Find where the given text appears and provide that cell's center as [x, y] coordinate. 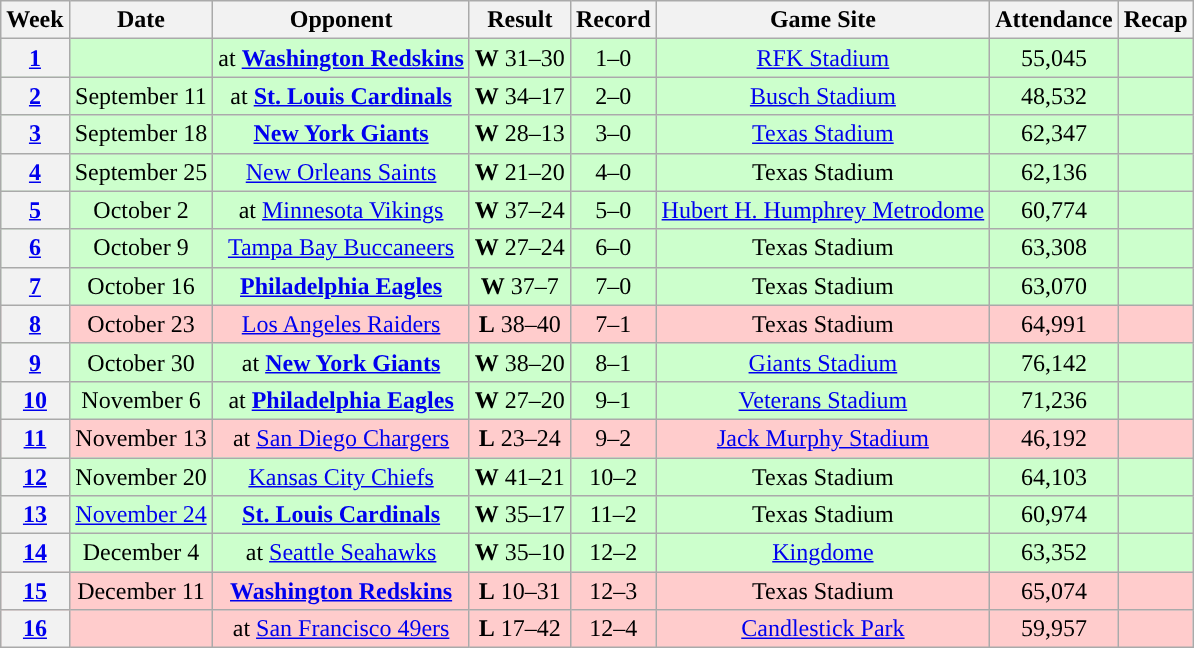
Kingdome [823, 553]
59,957 [1054, 629]
5–0 [613, 210]
at New York Giants [341, 362]
October 16 [141, 286]
Busch Stadium [823, 96]
7–1 [613, 324]
Philadelphia Eagles [341, 286]
W 41–21 [520, 477]
71,236 [1054, 400]
4–0 [613, 172]
W 27–20 [520, 400]
New Orleans Saints [341, 172]
8 [35, 324]
L 38–40 [520, 324]
Game Site [823, 20]
Tampa Bay Buccaneers [341, 248]
12–2 [613, 553]
1–0 [613, 58]
November 20 [141, 477]
Opponent [341, 20]
64,991 [1054, 324]
6 [35, 248]
7–0 [613, 286]
Giants Stadium [823, 362]
63,308 [1054, 248]
W 35–10 [520, 553]
Record [613, 20]
St. Louis Cardinals [341, 515]
Week [35, 20]
W 21–20 [520, 172]
12–4 [613, 629]
8–1 [613, 362]
L 23–24 [520, 438]
at St. Louis Cardinals [341, 96]
2 [35, 96]
9–2 [613, 438]
W 37–7 [520, 286]
Veterans Stadium [823, 400]
W 31–30 [520, 58]
November 24 [141, 515]
September 11 [141, 96]
W 38–20 [520, 362]
November 6 [141, 400]
October 30 [141, 362]
W 28–13 [520, 134]
63,352 [1054, 553]
September 18 [141, 134]
December 11 [141, 591]
11 [35, 438]
Kansas City Chiefs [341, 477]
Attendance [1054, 20]
at Washington Redskins [341, 58]
at Seattle Seahawks [341, 553]
12–3 [613, 591]
16 [35, 629]
4 [35, 172]
Candlestick Park [823, 629]
November 13 [141, 438]
9 [35, 362]
Date [141, 20]
14 [35, 553]
48,532 [1054, 96]
New York Giants [341, 134]
3–0 [613, 134]
3 [35, 134]
10–2 [613, 477]
63,070 [1054, 286]
RFK Stadium [823, 58]
L 17–42 [520, 629]
December 4 [141, 553]
62,136 [1054, 172]
65,074 [1054, 591]
62,347 [1054, 134]
60,774 [1054, 210]
Jack Murphy Stadium [823, 438]
at Minnesota Vikings [341, 210]
2–0 [613, 96]
64,103 [1054, 477]
September 25 [141, 172]
Result [520, 20]
Washington Redskins [341, 591]
October 9 [141, 248]
October 23 [141, 324]
12 [35, 477]
at San Diego Chargers [341, 438]
W 34–17 [520, 96]
1 [35, 58]
15 [35, 591]
October 2 [141, 210]
W 27–24 [520, 248]
60,974 [1054, 515]
W 35–17 [520, 515]
55,045 [1054, 58]
at Philadelphia Eagles [341, 400]
10 [35, 400]
46,192 [1054, 438]
5 [35, 210]
76,142 [1054, 362]
7 [35, 286]
13 [35, 515]
L 10–31 [520, 591]
Recap [1156, 20]
W 37–24 [520, 210]
9–1 [613, 400]
at San Francisco 49ers [341, 629]
6–0 [613, 248]
Hubert H. Humphrey Metrodome [823, 210]
11–2 [613, 515]
Los Angeles Raiders [341, 324]
